Scan for the cell matching the given text and deliver its [x, y] coordinate at center. 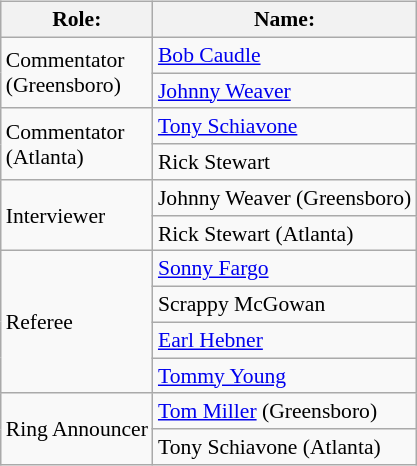
Scrappy McGowan [284, 305]
Tony Schiavone [284, 126]
Tommy Young [284, 376]
Tony Schiavone (Atlanta) [284, 447]
Johnny Weaver (Greensboro) [284, 198]
Johnny Weaver [284, 91]
Name: [284, 20]
Role: [77, 20]
Bob Caudle [284, 55]
Tom Miller (Greensboro) [284, 411]
Referee [77, 322]
Sonny Fargo [284, 269]
Earl Hebner [284, 340]
Commentator (Atlanta) [77, 144]
Ring Announcer [77, 428]
Commentator (Greensboro) [77, 72]
Interviewer [77, 216]
Rick Stewart [284, 162]
Rick Stewart (Atlanta) [284, 233]
